Locate the cell with the specified text and output its (X, Y) center coordinate. 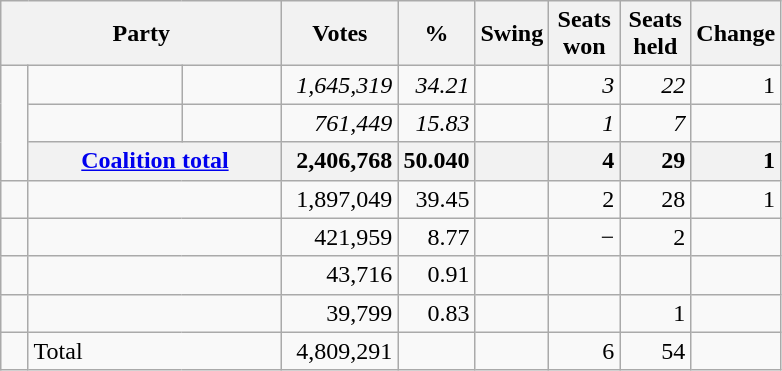
1,645,319 (340, 85)
29 (656, 161)
Seats won (584, 34)
0.91 (436, 275)
0.83 (436, 313)
761,449 (340, 123)
2,406,768 (340, 161)
421,959 (340, 237)
Total (155, 351)
1,897,049 (340, 199)
Votes (340, 34)
Change (736, 34)
Seats held (656, 34)
50.040 (436, 161)
39.45 (436, 199)
43,716 (340, 275)
8.77 (436, 237)
% (436, 34)
54 (656, 351)
Party (142, 34)
3 (584, 85)
Swing (512, 34)
15.83 (436, 123)
6 (584, 351)
28 (656, 199)
34.21 (436, 85)
22 (656, 85)
4 (584, 161)
39,799 (340, 313)
Coalition total (155, 161)
7 (656, 123)
4,809,291 (340, 351)
− (584, 237)
